Find where the given text appears and provide that cell's center as [X, Y] coordinate. 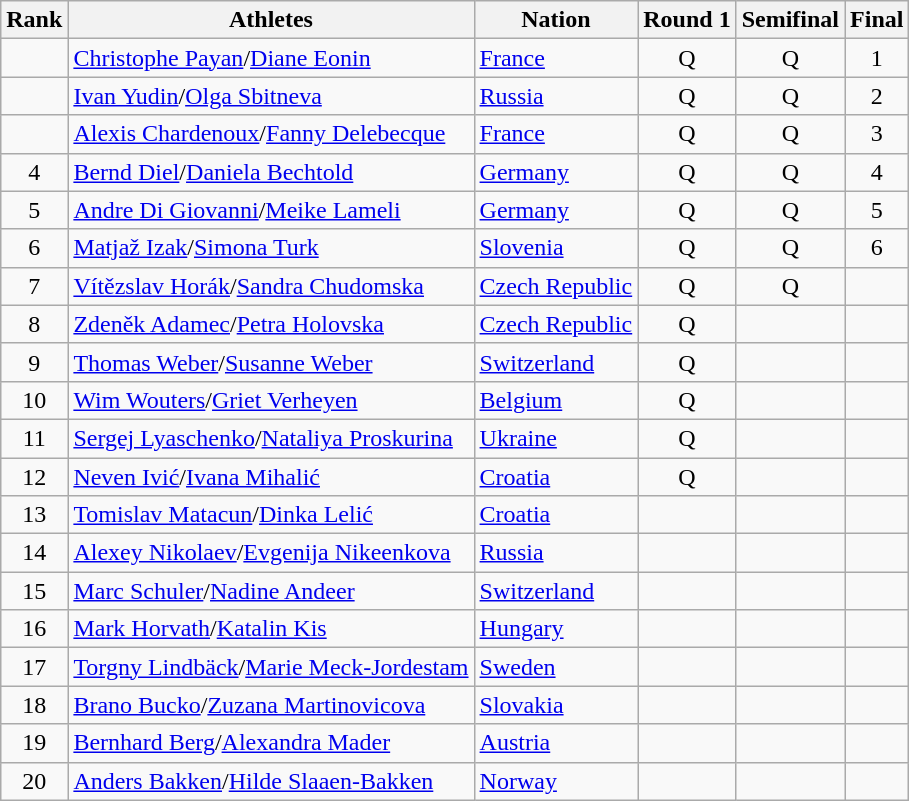
18 [34, 705]
Norway [556, 781]
15 [34, 591]
19 [34, 743]
11 [34, 438]
Bernd Diel/Daniela Bechtold [271, 172]
Marc Schuler/Nadine Andeer [271, 591]
Neven Ivić/Ivana Mihalić [271, 477]
Anders Bakken/Hilde Slaaen-Bakken [271, 781]
Athletes [271, 20]
Rank [34, 20]
Ivan Yudin/Olga Sbitneva [271, 96]
10 [34, 400]
12 [34, 477]
14 [34, 553]
3 [877, 134]
1 [877, 58]
Round 1 [687, 20]
Final [877, 20]
Slovenia [556, 248]
Andre Di Giovanni/Meike Lameli [271, 210]
16 [34, 629]
Alexey Nikolaev/Evgenija Nikeenkova [271, 553]
Sergej Lyaschenko/Nataliya Proskurina [271, 438]
9 [34, 362]
Alexis Chardenoux/Fanny Delebecque [271, 134]
7 [34, 286]
Thomas Weber/Susanne Weber [271, 362]
2 [877, 96]
Mark Horvath/Katalin Kis [271, 629]
Zdeněk Adamec/Petra Holovska [271, 324]
Tomislav Matacun/Dinka Lelić [271, 515]
Hungary [556, 629]
Brano Bucko/Zuzana Martinovicova [271, 705]
Vítězslav Horák/Sandra Chudomska [271, 286]
Belgium [556, 400]
Nation [556, 20]
Ukraine [556, 438]
Austria [556, 743]
8 [34, 324]
Torgny Lindbäck/Marie Meck-Jordestam [271, 667]
Sweden [556, 667]
Slovakia [556, 705]
Christophe Payan/Diane Eonin [271, 58]
Matjaž Izak/Simona Turk [271, 248]
Wim Wouters/Griet Verheyen [271, 400]
Semifinal [790, 20]
17 [34, 667]
13 [34, 515]
Bernhard Berg/Alexandra Mader [271, 743]
20 [34, 781]
